Provide the [X, Y] coordinate of the cell's center where the given text is located.  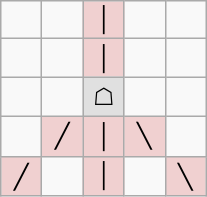
☖ [104, 97]
